Detect which cell encompasses the target text, then output its (x, y) center coordinate. 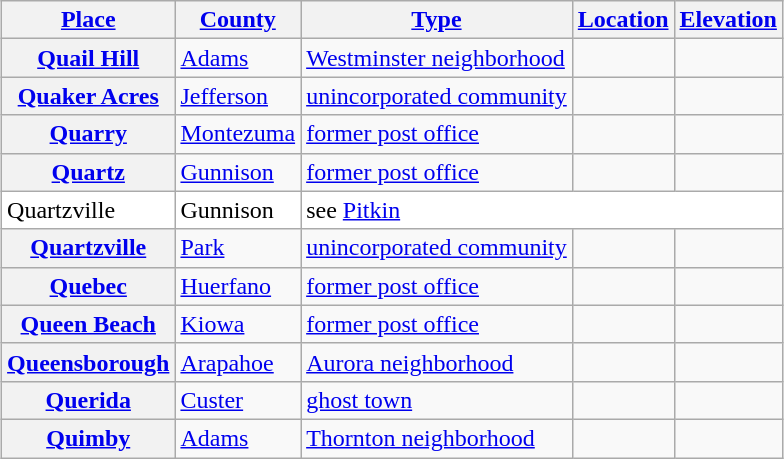
see Pitkin (542, 210)
Quartz (88, 172)
Type (437, 20)
Querida (88, 400)
Location (623, 20)
Kiowa (238, 324)
Queen Beach (88, 324)
Place (88, 20)
Jefferson (238, 96)
County (238, 20)
Quebec (88, 286)
Quail Hill (88, 58)
Custer (238, 400)
Westminster neighborhood (437, 58)
Montezuma (238, 134)
Quaker Acres (88, 96)
Elevation (728, 20)
Thornton neighborhood (437, 438)
Quarry (88, 134)
Aurora neighborhood (437, 362)
Park (238, 248)
Queensborough (88, 362)
Quimby (88, 438)
Huerfano (238, 286)
Arapahoe (238, 362)
ghost town (437, 400)
